Extract the (X, Y) coordinate from the center of the cell holding the provided text.  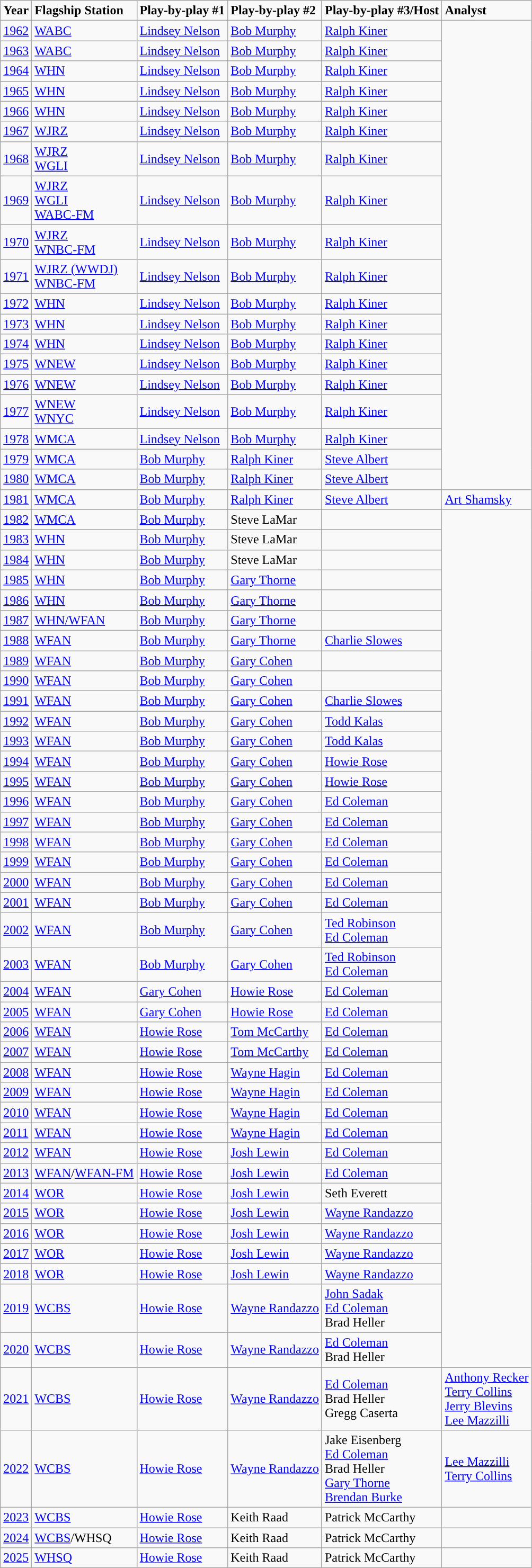
2016 (16, 1233)
1981 (16, 499)
WJRZ (84, 131)
2023 (16, 1518)
1977 (16, 412)
2020 (16, 1349)
1999 (16, 862)
1980 (16, 479)
1985 (16, 580)
WNEWWNYC (84, 412)
1965 (16, 91)
2009 (16, 1092)
1974 (16, 344)
2017 (16, 1253)
1976 (16, 384)
WHN/WFAN (84, 620)
2002 (16, 930)
2006 (16, 1032)
1995 (16, 782)
Year (16, 11)
2012 (16, 1153)
1962 (16, 31)
2018 (16, 1274)
WHSQ (84, 1558)
1991 (16, 701)
1970 (16, 241)
1972 (16, 303)
1992 (16, 721)
2010 (16, 1113)
1963 (16, 51)
1990 (16, 681)
1975 (16, 364)
WJRZWGLI (84, 159)
Flagship Station (84, 11)
2019 (16, 1308)
1998 (16, 842)
2004 (16, 991)
1988 (16, 640)
1996 (16, 802)
1982 (16, 519)
1979 (16, 459)
1973 (16, 324)
2008 (16, 1072)
2015 (16, 1213)
Play-by-play #3/Host (382, 11)
Analyst (486, 11)
2014 (16, 1193)
Anthony ReckerTerry CollinsJerry BlevinsLee Mazzilli (486, 1399)
2024 (16, 1538)
1968 (16, 159)
1986 (16, 600)
2022 (16, 1469)
2025 (16, 1558)
1971 (16, 276)
2001 (16, 902)
1967 (16, 131)
Jake Eisenberg Ed Coleman Brad HellerGary ThorneBrendan Burke (382, 1469)
WFAN/WFAN-FM (84, 1173)
2003 (16, 964)
WJRZ (WWDJ)WNBC-FM (84, 276)
Lee MazzilliTerry Collins (486, 1469)
2021 (16, 1399)
1969 (16, 200)
WJRZWNBC-FM (84, 241)
Play-by-play #1 (182, 11)
Ed ColemanBrad HellerGregg Caserta (382, 1399)
John SadakEd ColemanBrad Heller (382, 1308)
Seth Everett (382, 1193)
1987 (16, 620)
2013 (16, 1173)
1978 (16, 439)
2011 (16, 1133)
2005 (16, 1012)
2000 (16, 882)
1989 (16, 660)
1993 (16, 741)
Art Shamsky (486, 499)
1984 (16, 560)
Ed ColemanBrad Heller (382, 1349)
WJRZWGLIWABC-FM (84, 200)
1994 (16, 761)
1983 (16, 540)
2007 (16, 1052)
1997 (16, 822)
WCBS/WHSQ (84, 1538)
Play-by-play #2 (275, 11)
1964 (16, 71)
1966 (16, 111)
